Provide the [X, Y] coordinate of the cell's center where the given text is located.  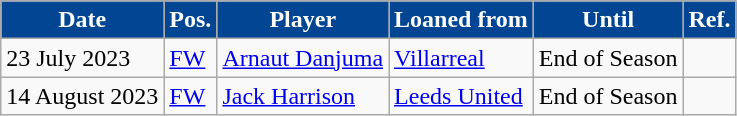
Loaned from [462, 20]
Pos. [190, 20]
Arnaut Danjuma [303, 58]
Leeds United [462, 96]
Ref. [710, 20]
Jack Harrison [303, 96]
Player [303, 20]
Date [82, 20]
23 July 2023 [82, 58]
14 August 2023 [82, 96]
Villarreal [462, 58]
Until [608, 20]
